Locate the cell with the specified text and output its [x, y] center coordinate. 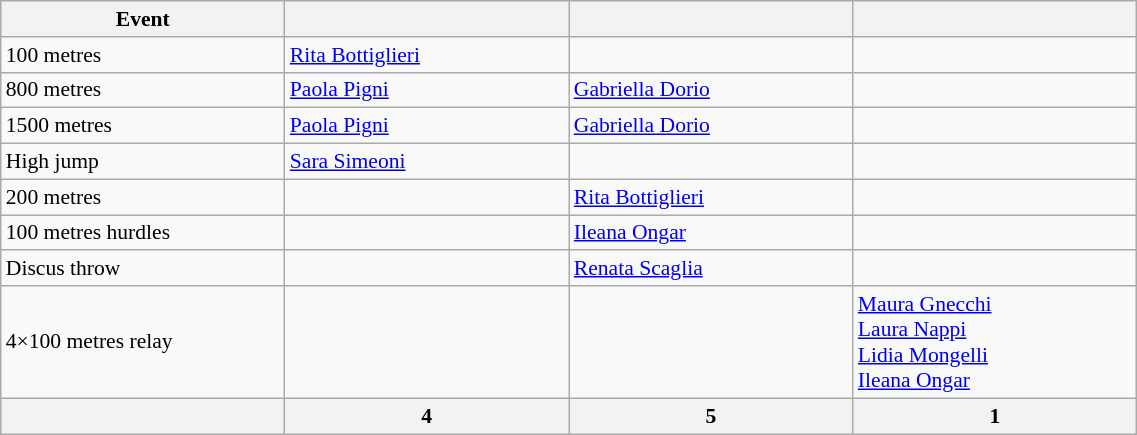
200 metres [143, 197]
5 [711, 416]
4 [427, 416]
Sara Simeoni [427, 162]
100 metres [143, 55]
Renata Scaglia [711, 269]
4×100 metres relay [143, 342]
Discus throw [143, 269]
100 metres hurdles [143, 233]
Maura GnecchiLaura NappiLidia MongelliIleana Ongar [995, 342]
800 metres [143, 90]
1500 metres [143, 126]
Event [143, 19]
Ileana Ongar [711, 233]
1 [995, 416]
High jump [143, 162]
